Return [X, Y] of the center of cell containing provided text 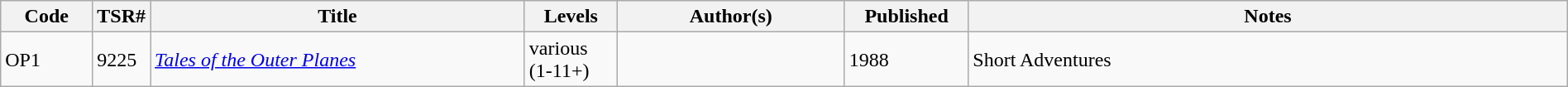
various (1-11+) [571, 60]
Author(s) [731, 17]
9225 [122, 60]
Tales of the Outer Planes [337, 60]
Title [337, 17]
1988 [906, 60]
Short Adventures [1268, 60]
Code [46, 17]
Notes [1268, 17]
Published [906, 17]
TSR# [122, 17]
OP1 [46, 60]
Levels [571, 17]
